Return the (x, y) coordinate for the center point of the cell that contains the specified text.  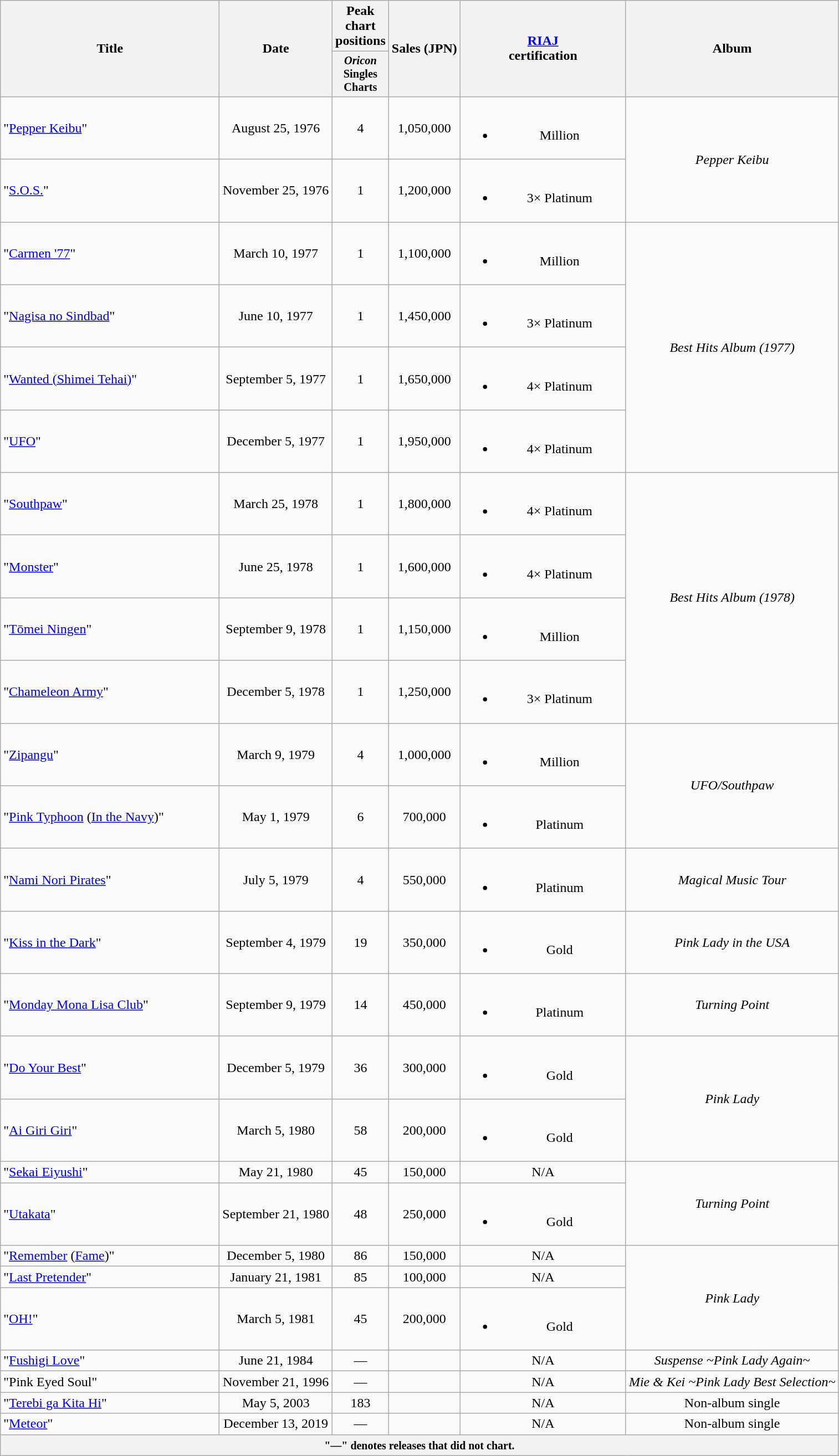
September 21, 1980 (276, 1214)
700,000 (424, 817)
December 5, 1980 (276, 1256)
450,000 (424, 1005)
6 (361, 817)
1,800,000 (424, 504)
1,250,000 (424, 691)
183 (361, 1403)
550,000 (424, 880)
June 25, 1978 (276, 566)
86 (361, 1256)
1,000,000 (424, 755)
Magical Music Tour (732, 880)
"Monster" (110, 566)
"Pepper Keibu" (110, 127)
"Pink Eyed Soul" (110, 1382)
"Pink Typhoon (In the Navy)" (110, 817)
300,000 (424, 1067)
"Tōmei Ningen" (110, 629)
"Chameleon Army" (110, 691)
"Nami Nori Pirates" (110, 880)
UFO/Southpaw (732, 786)
March 5, 1981 (276, 1319)
1,200,000 (424, 191)
36 (361, 1067)
"Terebi ga Kita Hi" (110, 1403)
"Zipangu" (110, 755)
March 5, 1980 (276, 1130)
1,050,000 (424, 127)
"Last Pretender" (110, 1277)
Pink Lady in the USA (732, 942)
1,100,000 (424, 254)
1,950,000 (424, 441)
"Do Your Best" (110, 1067)
September 5, 1977 (276, 379)
"UFO" (110, 441)
19 (361, 942)
June 21, 1984 (276, 1361)
December 13, 2019 (276, 1424)
January 21, 1981 (276, 1277)
"Fushigi Love" (110, 1361)
350,000 (424, 942)
1,600,000 (424, 566)
"Nagisa no Sindbad" (110, 316)
"Monday Mona Lisa Club" (110, 1005)
"OH!" (110, 1319)
March 10, 1977 (276, 254)
December 5, 1977 (276, 441)
"—" denotes releases that did not chart. (419, 1445)
48 (361, 1214)
"Remember (Fame)" (110, 1256)
Mie & Kei ~Pink Lady Best Selection~ (732, 1382)
Best Hits Album (1977) (732, 347)
Title (110, 49)
May 5, 2003 (276, 1403)
"Meteor" (110, 1424)
"S.O.S." (110, 191)
"Wanted (Shimei Tehai)" (110, 379)
"Kiss in the Dark" (110, 942)
March 9, 1979 (276, 755)
"Ai Giri Giri" (110, 1130)
Date (276, 49)
Peak chart positions (361, 26)
"Southpaw" (110, 504)
Best Hits Album (1978) (732, 598)
58 (361, 1130)
"Sekai Eiyushi" (110, 1172)
December 5, 1979 (276, 1067)
"Utakata" (110, 1214)
September 4, 1979 (276, 942)
May 21, 1980 (276, 1172)
Suspense ~Pink Lady Again~ (732, 1361)
14 (361, 1005)
May 1, 1979 (276, 817)
September 9, 1979 (276, 1005)
250,000 (424, 1214)
1,450,000 (424, 316)
August 25, 1976 (276, 127)
Sales (JPN) (424, 49)
RIAJcertification (543, 49)
March 25, 1978 (276, 504)
100,000 (424, 1277)
Album (732, 49)
November 25, 1976 (276, 191)
September 9, 1978 (276, 629)
"Carmen '77" (110, 254)
December 5, 1978 (276, 691)
July 5, 1979 (276, 880)
Oricon Singles Charts (361, 74)
June 10, 1977 (276, 316)
1,650,000 (424, 379)
1,150,000 (424, 629)
November 21, 1996 (276, 1382)
85 (361, 1277)
Pepper Keibu (732, 159)
